Scan for the cell matching the given text and deliver its (X, Y) coordinate at center. 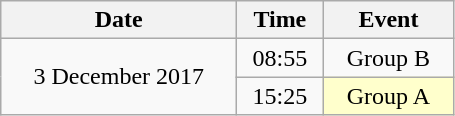
15:25 (280, 96)
Group A (388, 96)
Date (119, 20)
3 December 2017 (119, 77)
Event (388, 20)
08:55 (280, 58)
Group B (388, 58)
Time (280, 20)
